Determine the (X, Y) coordinate at the center of the cell enclosing the given text.  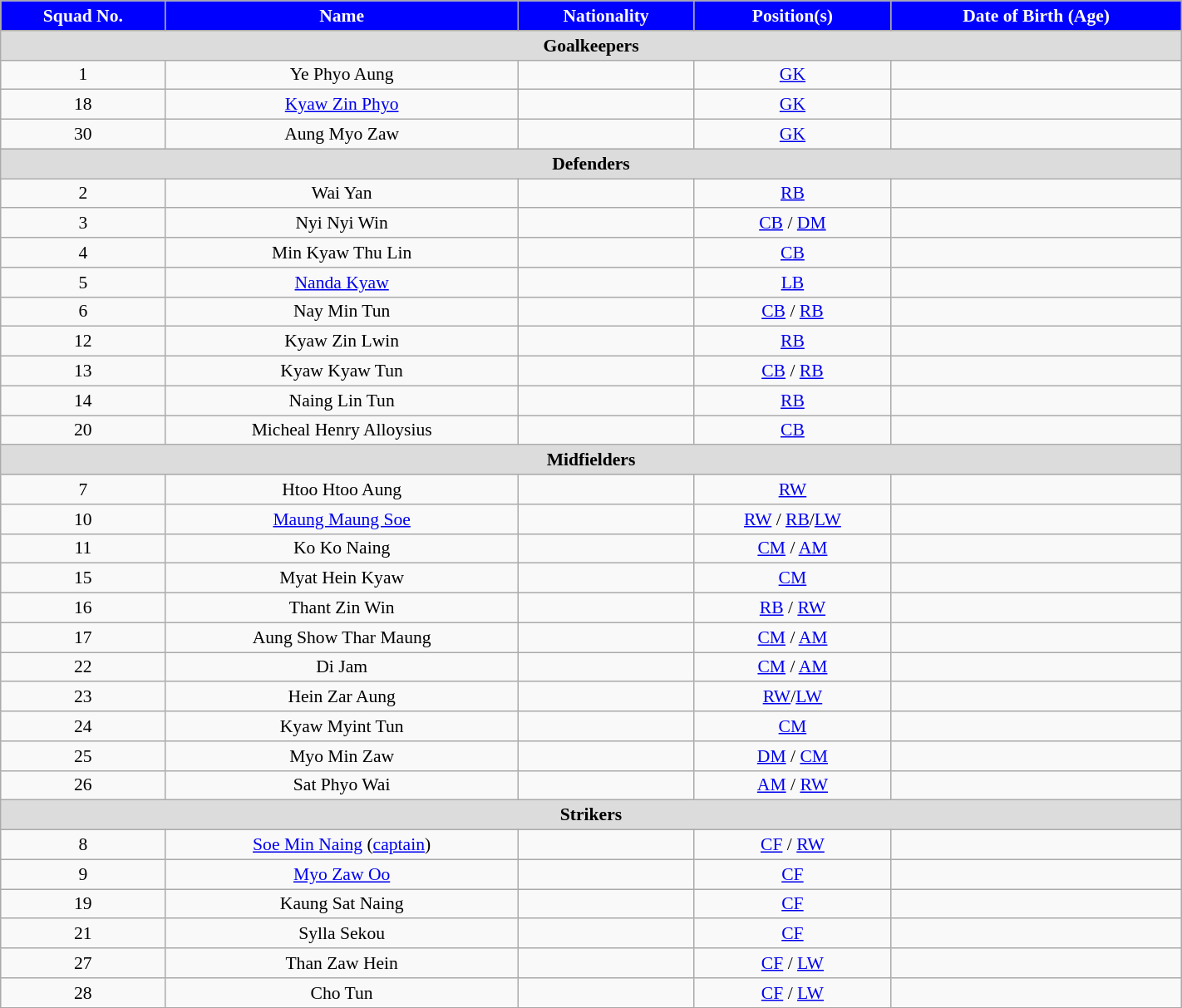
Position(s) (793, 16)
RW / RB/LW (793, 519)
LB (793, 283)
Wai Yan (342, 194)
Myo Zaw Oo (342, 874)
CB / DM (793, 224)
Kyaw Zin Phyo (342, 105)
Nyi Nyi Win (342, 224)
25 (83, 756)
Kaung Sat Naing (342, 904)
12 (83, 342)
27 (83, 963)
3 (83, 224)
DM / CM (793, 756)
AM / RW (793, 785)
CF / RW (793, 845)
Maung Maung Soe (342, 519)
Defenders (591, 164)
RW (793, 489)
21 (83, 934)
4 (83, 253)
9 (83, 874)
Nay Min Tun (342, 312)
23 (83, 697)
Min Kyaw Thu Lin (342, 253)
Kyaw Zin Lwin (342, 342)
28 (83, 993)
Sat Phyo Wai (342, 785)
18 (83, 105)
Midfielders (591, 460)
RB / RW (793, 608)
30 (83, 135)
5 (83, 283)
Aung Myo Zaw (342, 135)
Aung Show Thar Maung (342, 637)
Strikers (591, 815)
Ko Ko Naing (342, 548)
Micheal Henry Alloysius (342, 430)
Myat Hein Kyaw (342, 578)
Date of Birth (Age) (1036, 16)
15 (83, 578)
Kyaw Kyaw Tun (342, 371)
Di Jam (342, 667)
2 (83, 194)
Soe Min Naing (captain) (342, 845)
14 (83, 401)
Myo Min Zaw (342, 756)
Name (342, 16)
19 (83, 904)
Cho Tun (342, 993)
Goalkeepers (591, 46)
Sylla Sekou (342, 934)
Htoo Htoo Aung (342, 489)
1 (83, 75)
24 (83, 726)
16 (83, 608)
8 (83, 845)
Nanda Kyaw (342, 283)
Squad No. (83, 16)
Naing Lin Tun (342, 401)
20 (83, 430)
Thant Zin Win (342, 608)
13 (83, 371)
11 (83, 548)
Nationality (606, 16)
Ye Phyo Aung (342, 75)
22 (83, 667)
Than Zaw Hein (342, 963)
Hein Zar Aung (342, 697)
10 (83, 519)
RW/LW (793, 697)
Kyaw Myint Tun (342, 726)
17 (83, 637)
6 (83, 312)
7 (83, 489)
26 (83, 785)
